Find where the given text appears and provide that cell's center as (X, Y) coordinate. 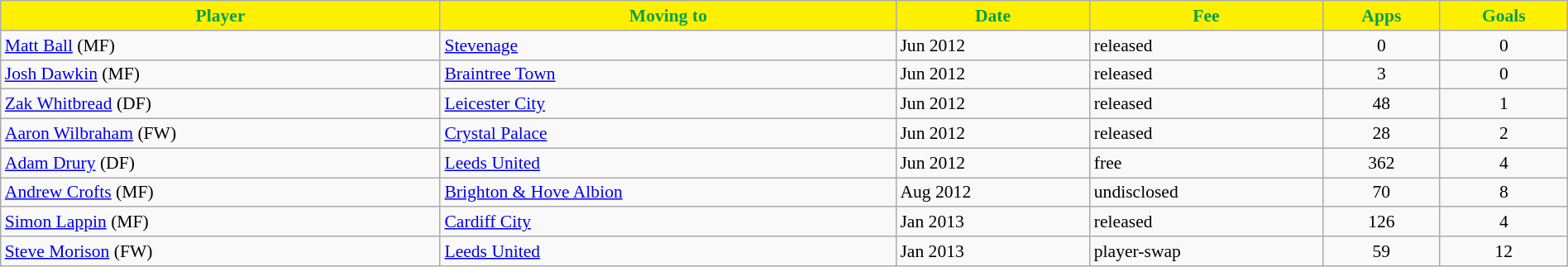
free (1207, 163)
126 (1381, 222)
59 (1381, 251)
70 (1381, 193)
362 (1381, 163)
undisclosed (1207, 193)
Apps (1381, 16)
Brighton & Hove Albion (668, 193)
Player (221, 16)
12 (1503, 251)
Stevenage (668, 45)
Moving to (668, 16)
Zak Whitbread (DF) (221, 104)
Fee (1207, 16)
1 (1503, 104)
Braintree Town (668, 74)
Goals (1503, 16)
Andrew Crofts (MF) (221, 193)
Steve Morison (FW) (221, 251)
Date (992, 16)
8 (1503, 193)
Aug 2012 (992, 193)
Simon Lappin (MF) (221, 222)
Crystal Palace (668, 134)
Leicester City (668, 104)
48 (1381, 104)
Josh Dawkin (MF) (221, 74)
player-swap (1207, 251)
28 (1381, 134)
2 (1503, 134)
3 (1381, 74)
Matt Ball (MF) (221, 45)
Aaron Wilbraham (FW) (221, 134)
Cardiff City (668, 222)
Adam Drury (DF) (221, 163)
